Capture the cell that displays the provided text and extract its (x, y) central coordinate. 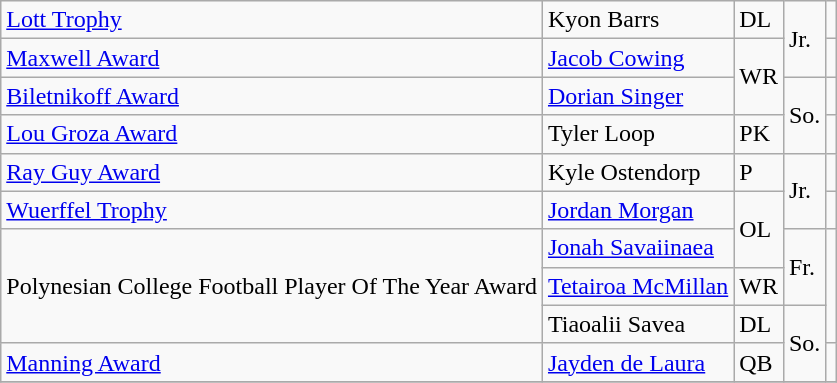
Polynesian College Football Player Of The Year Award (272, 286)
Tetairoa McMillan (638, 286)
Kyon Barrs (638, 20)
Ray Guy Award (272, 172)
Tiaoalii Savea (638, 324)
Tyler Loop (638, 134)
P (759, 172)
Jonah Savaiinaea (638, 248)
OL (759, 229)
Kyle Ostendorp (638, 172)
PK (759, 134)
Jayden de Laura (638, 362)
Wuerffel Trophy (272, 210)
Manning Award (272, 362)
Lou Groza Award (272, 134)
Jacob Cowing (638, 58)
QB (759, 362)
Jordan Morgan (638, 210)
Lott Trophy (272, 20)
Biletnikoff Award (272, 96)
Fr. (804, 267)
Dorian Singer (638, 96)
Maxwell Award (272, 58)
